Scan for the cell matching the given text and deliver its [X, Y] coordinate at center. 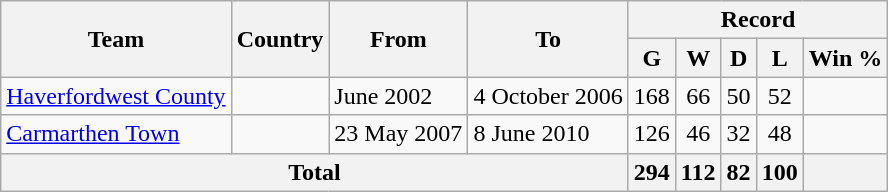
Carmarthen Town [116, 134]
G [652, 58]
From [398, 39]
8 June 2010 [548, 134]
50 [738, 96]
112 [698, 172]
Country [280, 39]
Team [116, 39]
Total [314, 172]
D [738, 58]
Record [758, 20]
Haverfordwest County [116, 96]
32 [738, 134]
52 [780, 96]
48 [780, 134]
126 [652, 134]
294 [652, 172]
82 [738, 172]
168 [652, 96]
L [780, 58]
46 [698, 134]
Win % [846, 58]
23 May 2007 [398, 134]
W [698, 58]
4 October 2006 [548, 96]
66 [698, 96]
June 2002 [398, 96]
To [548, 39]
100 [780, 172]
